Scan for the cell matching the given text and deliver its [x, y] coordinate at center. 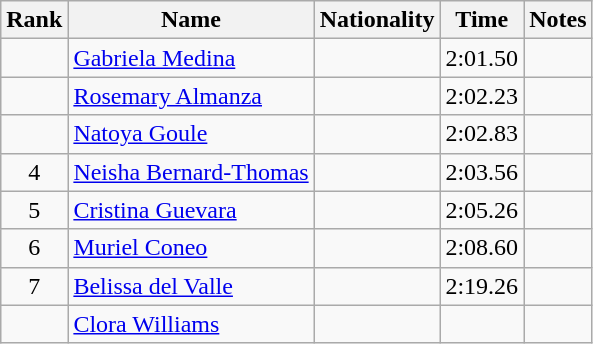
2:03.56 [482, 172]
Time [482, 20]
2:08.60 [482, 248]
2:05.26 [482, 210]
7 [34, 286]
4 [34, 172]
6 [34, 248]
Neisha Bernard-Thomas [191, 172]
5 [34, 210]
Clora Williams [191, 324]
2:01.50 [482, 58]
Name [191, 20]
Gabriela Medina [191, 58]
Rank [34, 20]
Belissa del Valle [191, 286]
2:19.26 [482, 286]
Natoya Goule [191, 134]
Notes [558, 20]
Rosemary Almanza [191, 96]
2:02.83 [482, 134]
Cristina Guevara [191, 210]
Muriel Coneo [191, 248]
Nationality [377, 20]
2:02.23 [482, 96]
